Output the (X, Y) coordinate of the center of the cell containing the given text.  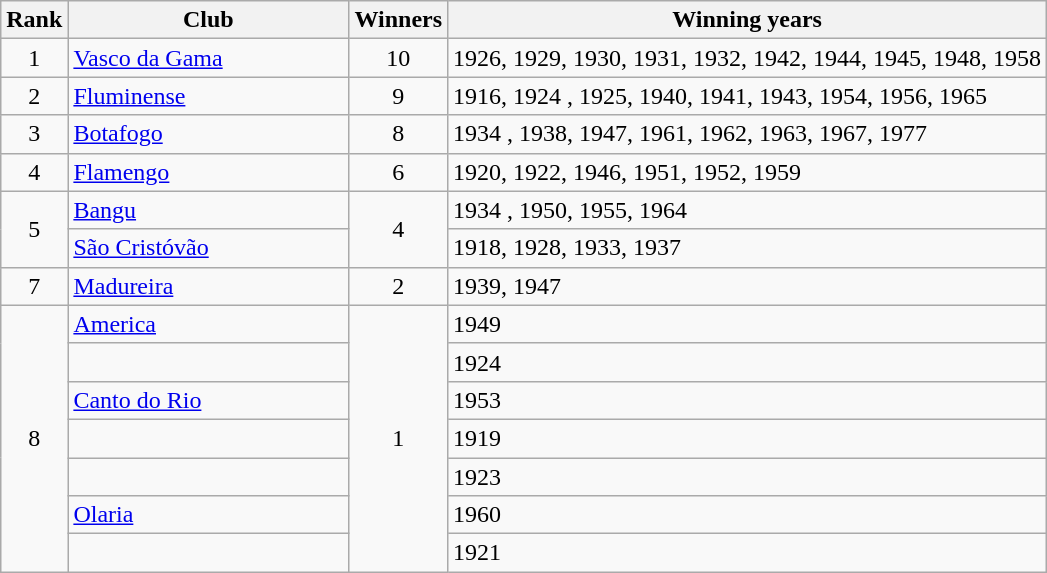
Winners (398, 20)
Fluminense (208, 96)
Rank (34, 20)
3 (34, 134)
1916, 1924 , 1925, 1940, 1941, 1943, 1954, 1956, 1965 (748, 96)
Club (208, 20)
1939, 1947 (748, 286)
9 (398, 96)
1919 (748, 438)
Winning years (748, 20)
1934 , 1950, 1955, 1964 (748, 210)
Bangu (208, 210)
Canto do Rio (208, 400)
7 (34, 286)
1926, 1929, 1930, 1931, 1932, 1942, 1944, 1945, 1948, 1958 (748, 58)
America (208, 324)
Flamengo (208, 172)
1923 (748, 477)
1918, 1928, 1933, 1937 (748, 248)
1921 (748, 553)
1953 (748, 400)
Olaria (208, 515)
Botafogo (208, 134)
6 (398, 172)
1920, 1922, 1946, 1951, 1952, 1959 (748, 172)
5 (34, 229)
1924 (748, 362)
São Cristóvão (208, 248)
1934 , 1938, 1947, 1961, 1962, 1963, 1967, 1977 (748, 134)
Madureira (208, 286)
Vasco da Gama (208, 58)
1949 (748, 324)
10 (398, 58)
1960 (748, 515)
